Determine the [x, y] coordinate at the center of the cell enclosing the given text.  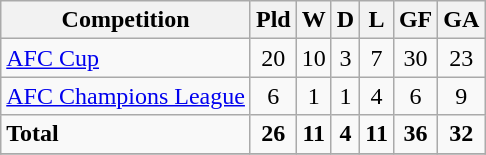
L [377, 20]
20 [273, 58]
AFC Cup [126, 58]
23 [462, 58]
30 [415, 58]
GF [415, 20]
36 [415, 134]
9 [462, 96]
D [345, 20]
3 [345, 58]
26 [273, 134]
32 [462, 134]
10 [314, 58]
Total [126, 134]
AFC Champions League [126, 96]
GA [462, 20]
7 [377, 58]
W [314, 20]
Competition [126, 20]
Pld [273, 20]
